Output the (x, y) coordinate of the center of the cell containing the given text.  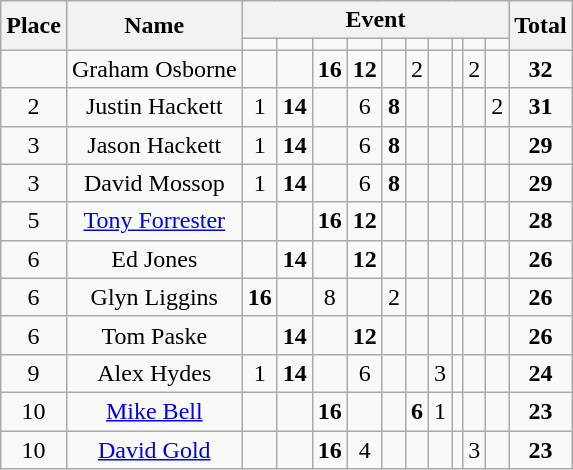
4 (364, 449)
Glyn Liggins (154, 297)
Mike Bell (154, 411)
Tony Forrester (154, 221)
Ed Jones (154, 259)
Justin Hackett (154, 107)
Graham Osborne (154, 69)
David Mossop (154, 183)
Total (541, 26)
Alex Hydes (154, 373)
Event (376, 20)
5 (34, 221)
28 (541, 221)
David Gold (154, 449)
Tom Paske (154, 335)
31 (541, 107)
32 (541, 69)
Name (154, 26)
24 (541, 373)
Place (34, 26)
Jason Hackett (154, 145)
9 (34, 373)
